Capture the cell that displays the provided text and extract its (X, Y) central coordinate. 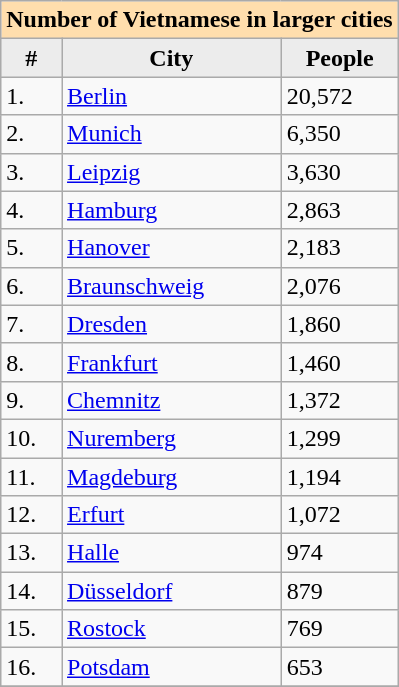
2,863 (340, 210)
Hanover (172, 248)
12. (32, 515)
6. (32, 286)
11. (32, 477)
Leipzig (172, 172)
1,299 (340, 438)
Munich (172, 134)
2,076 (340, 286)
7. (32, 324)
653 (340, 667)
Nuremberg (172, 438)
# (32, 58)
3. (32, 172)
Halle (172, 553)
3,630 (340, 172)
15. (32, 629)
Berlin (172, 96)
6,350 (340, 134)
4. (32, 210)
Magdeburg (172, 477)
People (340, 58)
1,072 (340, 515)
1,460 (340, 362)
2. (32, 134)
Erfurt (172, 515)
Frankfurt (172, 362)
20,572 (340, 96)
14. (32, 591)
13. (32, 553)
Number of Vietnamese in larger cities (200, 20)
Braunschweig (172, 286)
1,860 (340, 324)
Dresden (172, 324)
Rostock (172, 629)
2,183 (340, 248)
16. (32, 667)
1,194 (340, 477)
974 (340, 553)
Potsdam (172, 667)
1,372 (340, 400)
769 (340, 629)
City (172, 58)
879 (340, 591)
8. (32, 362)
Düsseldorf (172, 591)
9. (32, 400)
10. (32, 438)
Chemnitz (172, 400)
1. (32, 96)
Hamburg (172, 210)
5. (32, 248)
